Identify which cell holds the provided text, then report its [X, Y] central coordinate. 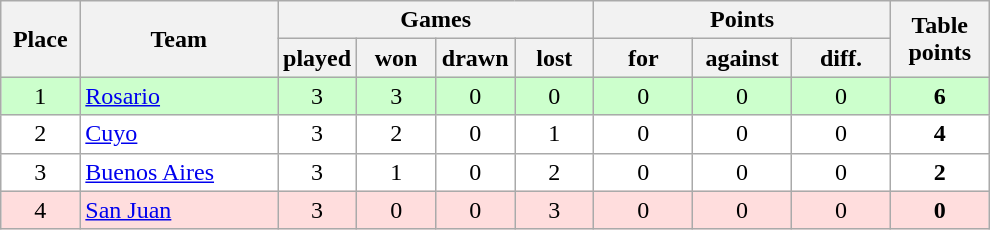
Points [742, 20]
played [318, 58]
Games [436, 20]
Place [40, 39]
Rosario [179, 96]
for [644, 58]
6 [940, 96]
against [742, 58]
San Juan [179, 210]
diff. [842, 58]
lost [554, 58]
Tablepoints [940, 39]
drawn [476, 58]
Buenos Aires [179, 172]
won [396, 58]
Team [179, 39]
Cuyo [179, 134]
